For the text-containing cell, return its midpoint in (X, Y) coordinate format. 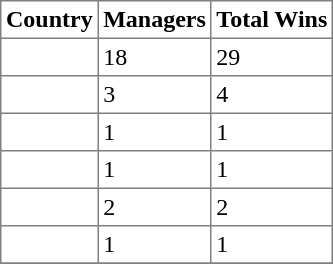
4 (272, 95)
Country (50, 20)
3 (154, 95)
18 (154, 57)
29 (272, 57)
Total Wins (272, 20)
Managers (154, 20)
